Provide the (x, y) coordinate of the cell's center where the given text is located.  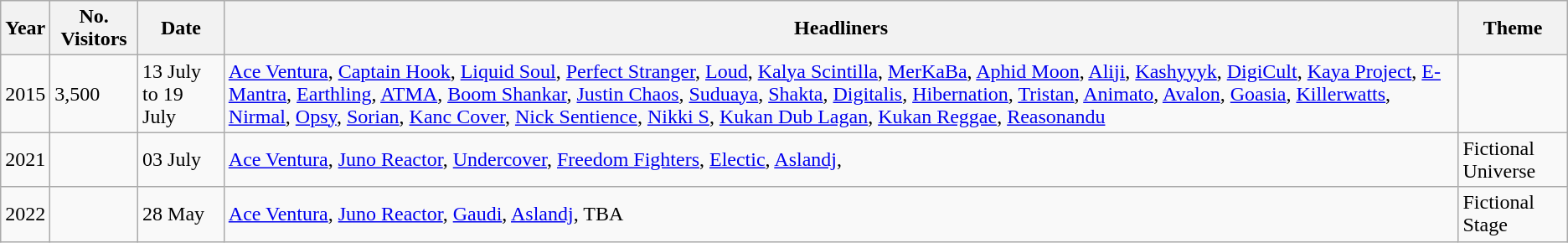
Fictional Universe (1513, 159)
Theme (1513, 28)
Ace Ventura, Juno Reactor, Gaudi, Aslandj, TBA (841, 215)
2021 (25, 159)
No. Visitors (94, 28)
13 July to 19 July (181, 94)
Date (181, 28)
Ace Ventura, Juno Reactor, Undercover, Freedom Fighters, Electic, Aslandj, (841, 159)
2022 (25, 215)
Headliners (841, 28)
2015 (25, 94)
28 May (181, 215)
Fictional Stage (1513, 215)
03 July (181, 159)
3,500 (94, 94)
Year (25, 28)
